Detect which cell encompasses the target text, then output its [X, Y] center coordinate. 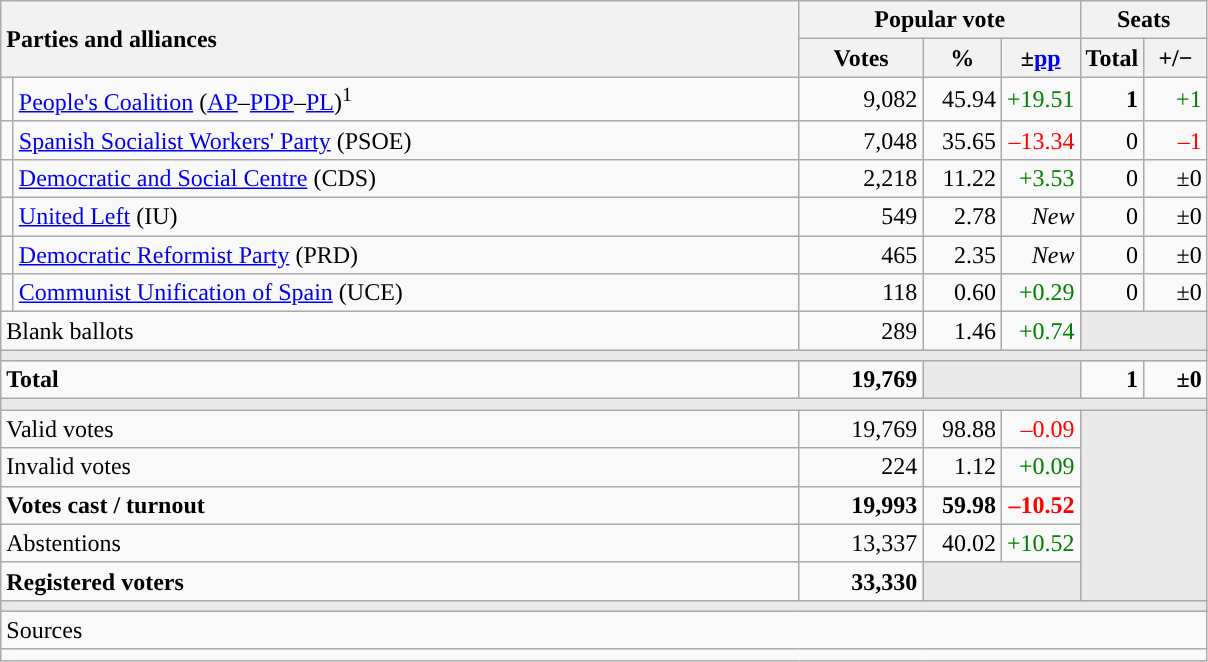
59.98 [962, 505]
United Left (IU) [406, 217]
465 [861, 255]
+3.53 [1040, 178]
549 [861, 217]
Democratic Reformist Party (PRD) [406, 255]
9,082 [861, 100]
Popular vote [940, 20]
% [962, 58]
Blank ballots [400, 331]
+1 [1176, 100]
98.88 [962, 429]
People's Coalition (AP–PDP–PL)1 [406, 100]
7,048 [861, 140]
33,330 [861, 581]
–0.09 [1040, 429]
224 [861, 467]
±pp [1040, 58]
–1 [1176, 140]
+/− [1176, 58]
Votes cast / turnout [400, 505]
+0.09 [1040, 467]
Votes [861, 58]
Spanish Socialist Workers' Party (PSOE) [406, 140]
Sources [604, 630]
Democratic and Social Centre (CDS) [406, 178]
289 [861, 331]
+0.74 [1040, 331]
35.65 [962, 140]
45.94 [962, 100]
0.60 [962, 293]
2.78 [962, 217]
+0.29 [1040, 293]
40.02 [962, 543]
–13.34 [1040, 140]
1.12 [962, 467]
19,993 [861, 505]
+19.51 [1040, 100]
+10.52 [1040, 543]
Valid votes [400, 429]
1.46 [962, 331]
118 [861, 293]
Abstentions [400, 543]
Parties and alliances [400, 39]
–10.52 [1040, 505]
Communist Unification of Spain (UCE) [406, 293]
13,337 [861, 543]
Registered voters [400, 581]
Seats [1144, 20]
2.35 [962, 255]
2,218 [861, 178]
Invalid votes [400, 467]
11.22 [962, 178]
